Determine the (x, y) coordinate at the center of the cell enclosing the given text.  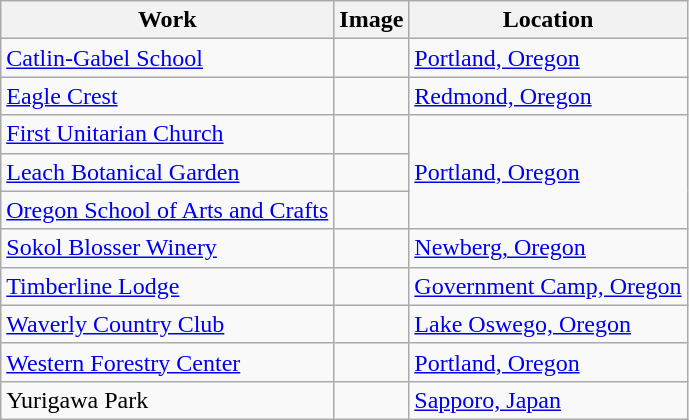
Timberline Lodge (168, 286)
Redmond, Oregon (548, 96)
Government Camp, Oregon (548, 286)
Western Forestry Center (168, 362)
Newberg, Oregon (548, 248)
Leach Botanical Garden (168, 172)
Image (372, 20)
Yurigawa Park (168, 400)
Sapporo, Japan (548, 400)
Lake Oswego, Oregon (548, 324)
Location (548, 20)
First Unitarian Church (168, 134)
Work (168, 20)
Catlin-Gabel School (168, 58)
Oregon School of Arts and Crafts (168, 210)
Waverly Country Club (168, 324)
Eagle Crest (168, 96)
Sokol Blosser Winery (168, 248)
